Provide the [x, y] coordinate of the cell's center where the given text is located.  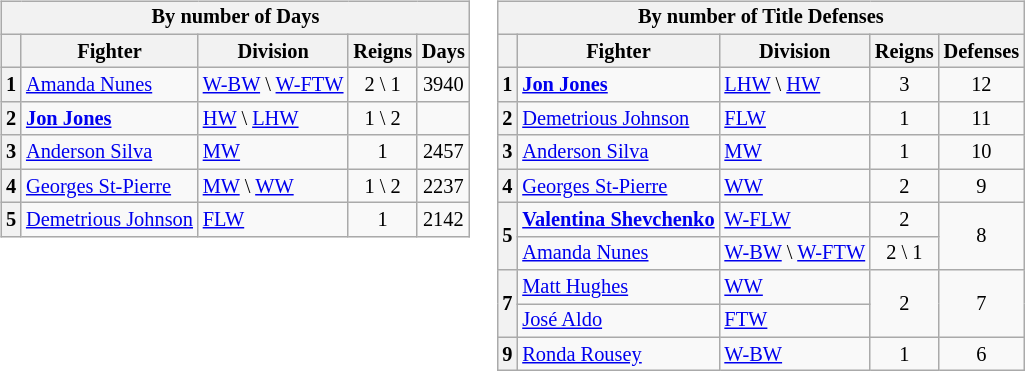
José Aldo [618, 321]
3940 [444, 85]
MW \ WW [274, 186]
8 [982, 236]
HW \ LHW [274, 119]
Matt Hughes [618, 287]
12 [982, 85]
By number of Title Defenses [762, 18]
FTW [794, 321]
W-FLW [794, 220]
2142 [444, 220]
2237 [444, 186]
Valentina Shevchenko [618, 220]
LHW \ HW [794, 85]
By number of Days [235, 18]
11 [982, 119]
Days [444, 51]
Ronda Rousey [618, 354]
10 [982, 152]
2457 [444, 152]
6 [982, 354]
W-BW [794, 354]
Defenses [982, 51]
